From the cell containing the given text, extract its center point as [x, y] coordinate. 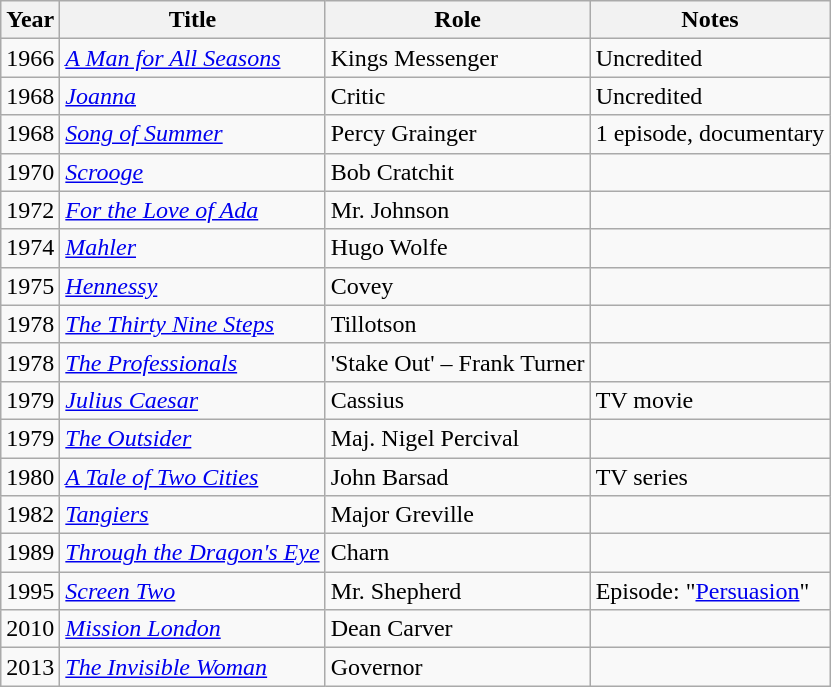
Episode: "Persuasion" [710, 591]
'Stake Out' – Frank Turner [458, 362]
2010 [30, 629]
Covey [458, 286]
1995 [30, 591]
Major Greville [458, 515]
The Thirty Nine Steps [192, 324]
Dean Carver [458, 629]
Percy Grainger [458, 134]
Julius Caesar [192, 400]
Charn [458, 553]
Bob Cratchit [458, 172]
1974 [30, 248]
Screen Two [192, 591]
1966 [30, 58]
Song of Summer [192, 134]
A Man for All Seasons [192, 58]
The Professionals [192, 362]
Governor [458, 667]
Tillotson [458, 324]
TV series [710, 477]
2013 [30, 667]
1970 [30, 172]
Joanna [192, 96]
The Outsider [192, 438]
John Barsad [458, 477]
Scrooge [192, 172]
Mahler [192, 248]
Kings Messenger [458, 58]
Hennessy [192, 286]
Maj. Nigel Percival [458, 438]
Tangiers [192, 515]
Critic [458, 96]
The Invisible Woman [192, 667]
1980 [30, 477]
Role [458, 20]
1982 [30, 515]
Mr. Johnson [458, 210]
1 episode, documentary [710, 134]
Through the Dragon's Eye [192, 553]
Title [192, 20]
Notes [710, 20]
For the Love of Ada [192, 210]
Mission London [192, 629]
1975 [30, 286]
Mr. Shepherd [458, 591]
1972 [30, 210]
TV movie [710, 400]
Cassius [458, 400]
1989 [30, 553]
Hugo Wolfe [458, 248]
A Tale of Two Cities [192, 477]
Year [30, 20]
